Provide the (X, Y) coordinate of the cell's center where the given text is located.  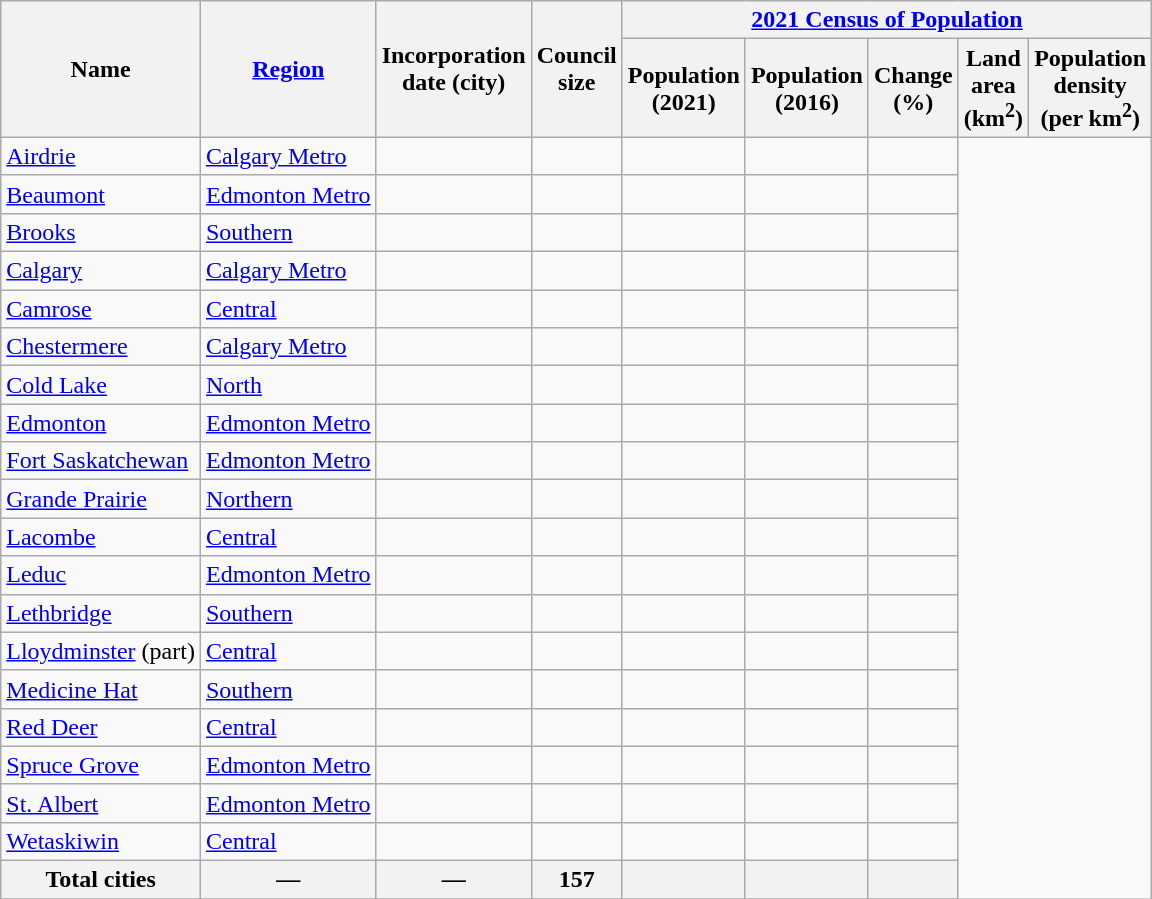
Edmonton (101, 423)
Councilsize (576, 70)
Incorporationdate (city) (454, 70)
Beaumont (101, 194)
Calgary (101, 271)
Cold Lake (101, 385)
Population(2016) (806, 88)
Lloydminster (part) (101, 651)
Medicine Hat (101, 689)
Spruce Grove (101, 765)
Total cities (101, 880)
Camrose (101, 309)
St. Albert (101, 803)
Population(2021) (684, 88)
Grande Prairie (101, 499)
Lethbridge (101, 613)
Northern (288, 499)
Populationdensity(per km2) (1090, 88)
Fort Saskatchewan (101, 461)
2021 Census of Population (886, 20)
Region (288, 70)
Change(%) (913, 88)
Lacombe (101, 537)
North (288, 385)
Brooks (101, 232)
Landarea(km2) (993, 88)
Wetaskiwin (101, 841)
Airdrie (101, 156)
157 (576, 880)
Red Deer (101, 727)
Chestermere (101, 347)
Leduc (101, 575)
Name (101, 70)
